Locate the cell with the specified text and output its [X, Y] center coordinate. 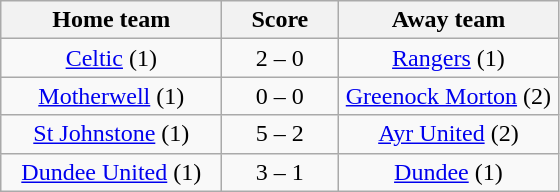
0 – 0 [280, 96]
Home team [112, 20]
Away team [448, 20]
Greenock Morton (2) [448, 96]
Score [280, 20]
Dundee United (1) [112, 172]
2 – 0 [280, 58]
Ayr United (2) [448, 134]
3 – 1 [280, 172]
St Johnstone (1) [112, 134]
Dundee (1) [448, 172]
Motherwell (1) [112, 96]
Rangers (1) [448, 58]
Celtic (1) [112, 58]
5 – 2 [280, 134]
